Scan for the cell matching the given text and deliver its [X, Y] coordinate at center. 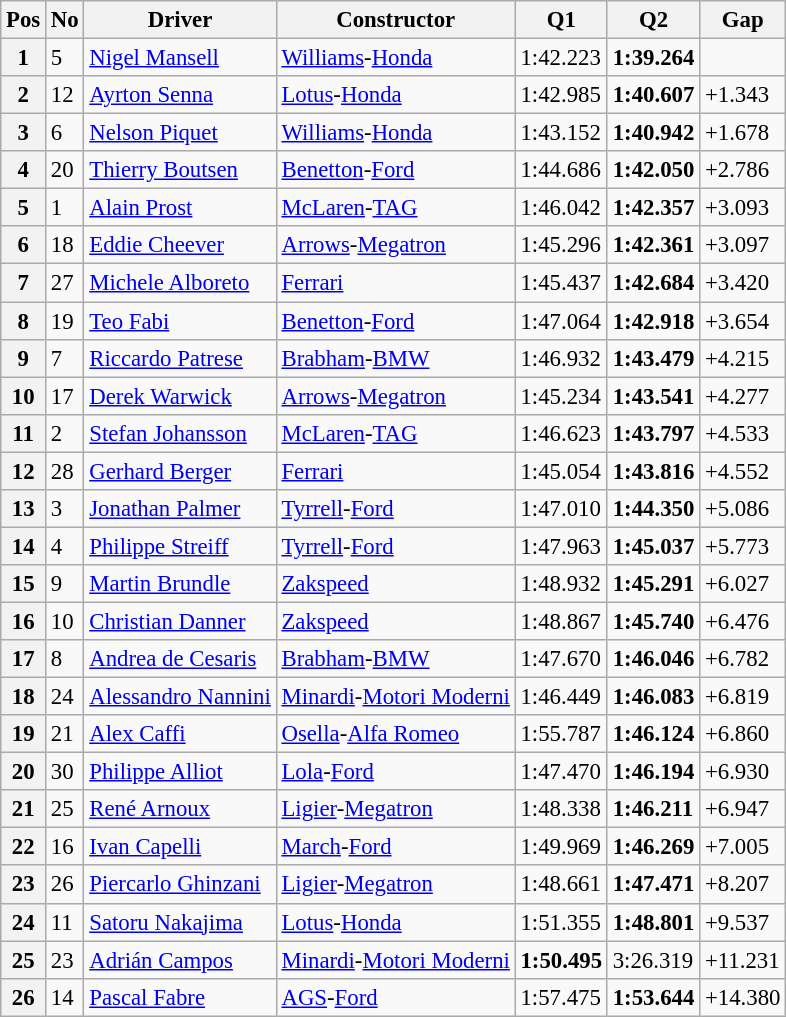
+2.786 [743, 170]
1:43.479 [653, 358]
1:46.932 [561, 358]
1:50.495 [561, 960]
1:43.797 [653, 433]
1:42.050 [653, 170]
28 [65, 471]
René Arnoux [180, 809]
+8.207 [743, 885]
1:45.037 [653, 546]
Satoru Nakajima [180, 922]
+7.005 [743, 847]
1:46.042 [561, 208]
AGS-Ford [396, 997]
15 [24, 584]
1:57.475 [561, 997]
+6.947 [743, 809]
1:45.234 [561, 396]
Gap [743, 20]
Pascal Fabre [180, 997]
1:51.355 [561, 922]
+3.097 [743, 245]
+3.093 [743, 208]
Ivan Capelli [180, 847]
No [65, 20]
Thierry Boutsen [180, 170]
+4.215 [743, 358]
27 [65, 283]
Nelson Piquet [180, 133]
Philippe Alliot [180, 772]
1:42.223 [561, 58]
1:48.867 [561, 621]
+1.343 [743, 95]
1:48.801 [653, 922]
1:45.054 [561, 471]
Osella-Alfa Romeo [396, 734]
Derek Warwick [180, 396]
1:46.211 [653, 809]
1:43.152 [561, 133]
+5.086 [743, 509]
Jonathan Palmer [180, 509]
1:46.623 [561, 433]
Adrián Campos [180, 960]
Constructor [396, 20]
1:45.437 [561, 283]
+6.930 [743, 772]
22 [24, 847]
1:47.064 [561, 321]
+9.537 [743, 922]
+6.782 [743, 659]
1:46.449 [561, 697]
Piercarlo Ghinzani [180, 885]
1:46.194 [653, 772]
1:43.816 [653, 471]
+4.533 [743, 433]
1:47.470 [561, 772]
1:46.083 [653, 697]
1:43.541 [653, 396]
3:26.319 [653, 960]
Eddie Cheever [180, 245]
1:42.684 [653, 283]
1:45.296 [561, 245]
Gerhard Berger [180, 471]
1:46.124 [653, 734]
Martin Brundle [180, 584]
Alain Prost [180, 208]
+3.420 [743, 283]
Ayrton Senna [180, 95]
1:40.942 [653, 133]
1:42.361 [653, 245]
1:47.471 [653, 885]
+6.476 [743, 621]
+4.277 [743, 396]
1:53.644 [653, 997]
1:46.046 [653, 659]
+14.380 [743, 997]
1:42.918 [653, 321]
1:49.969 [561, 847]
+6.819 [743, 697]
1:39.264 [653, 58]
30 [65, 772]
+6.027 [743, 584]
Nigel Mansell [180, 58]
Stefan Johansson [180, 433]
Christian Danner [180, 621]
+11.231 [743, 960]
+1.678 [743, 133]
1:42.985 [561, 95]
Philippe Streiff [180, 546]
Michele Alboreto [180, 283]
13 [24, 509]
Q1 [561, 20]
Teo Fabi [180, 321]
+4.552 [743, 471]
Riccardo Patrese [180, 358]
March-Ford [396, 847]
1:48.338 [561, 809]
1:48.661 [561, 885]
+5.773 [743, 546]
Alex Caffi [180, 734]
1:40.607 [653, 95]
1:45.740 [653, 621]
1:46.269 [653, 847]
1:44.350 [653, 509]
Alessandro Nannini [180, 697]
1:47.963 [561, 546]
+3.654 [743, 321]
1:45.291 [653, 584]
1:48.932 [561, 584]
Pos [24, 20]
Q2 [653, 20]
1:47.010 [561, 509]
1:47.670 [561, 659]
1:55.787 [561, 734]
+6.860 [743, 734]
Lola-Ford [396, 772]
Andrea de Cesaris [180, 659]
Driver [180, 20]
1:44.686 [561, 170]
1:42.357 [653, 208]
